Capture the cell that displays the provided text and extract its [X, Y] central coordinate. 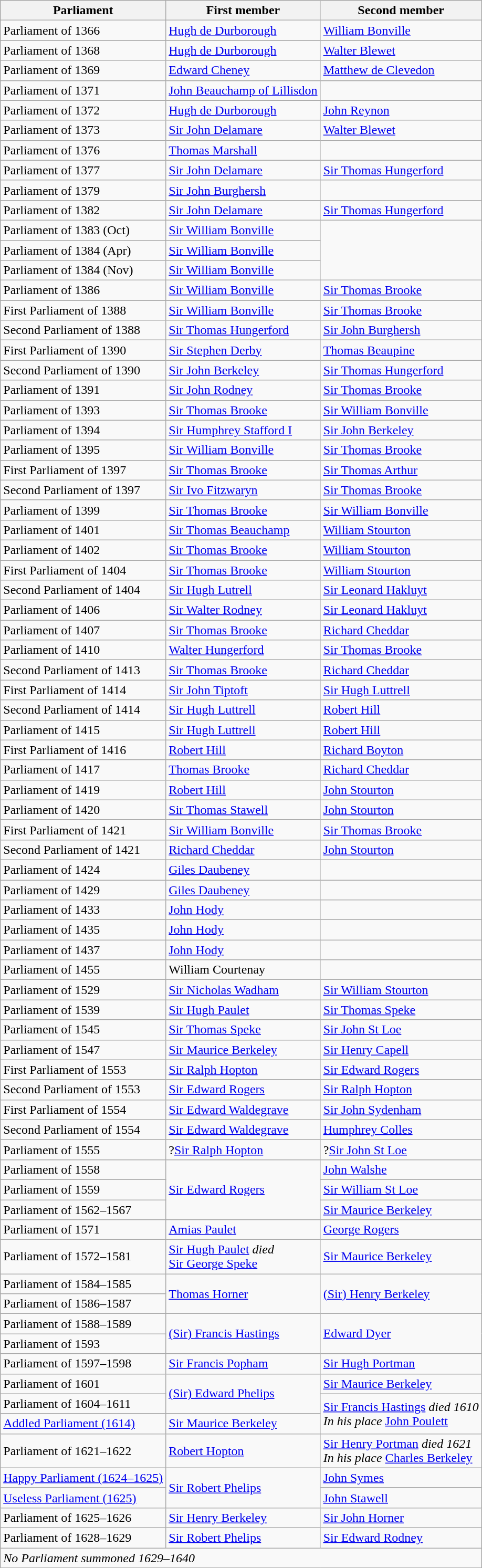
Parliament of 1429 [83, 890]
Parliament of 1384 (Nov) [83, 270]
Parliament of 1628–1629 [83, 1538]
Sir Edward Rodney [401, 1538]
Parliament of 1395 [83, 450]
First Parliament of 1414 [83, 690]
Parliament of 1394 [83, 430]
Humphrey Colles [401, 1130]
Parliament of 1410 [83, 650]
Parliament of 1373 [83, 130]
Parliament of 1539 [83, 1010]
Parliament of 1419 [83, 790]
Sir Francis Hastings died 1610In his place John Poulett [401, 1414]
Parliament of 1588–1589 [83, 1324]
Second Parliament of 1553 [83, 1090]
Sir Thomas Stawell [243, 810]
(Sir) Henry Berkeley [401, 1294]
Parliament of 1437 [83, 950]
Sir Henry Berkeley [243, 1518]
Sir John Sydenham [401, 1110]
Parliament of 1435 [83, 930]
Parliament of 1584–1585 [83, 1284]
No Parliament summoned 1629–1640 [241, 1558]
Edward Cheney [243, 70]
Parliament of 1402 [83, 550]
Parliament of 1379 [83, 190]
First Parliament of 1390 [83, 350]
Parliament [83, 11]
Parliament of 1586–1587 [83, 1304]
John Walshe [401, 1169]
Parliament of 1571 [83, 1230]
Second Parliament of 1390 [83, 370]
Parliament of 1572–1581 [83, 1257]
Parliament of 1601 [83, 1384]
First Parliament of 1421 [83, 830]
Parliament of 1545 [83, 1030]
?Sir Ralph Hopton [243, 1149]
Second Parliament of 1413 [83, 670]
Second Parliament of 1404 [83, 590]
Second Parliament of 1554 [83, 1130]
Sir Hugh Portman [401, 1364]
Parliament of 1407 [83, 630]
?Sir John St Loe [401, 1149]
Parliament of 1406 [83, 610]
Parliament of 1386 [83, 290]
(Sir) Francis Hastings [243, 1334]
Thomas Brooke [243, 770]
Parliament of 1399 [83, 510]
Addled Parliament (1614) [83, 1424]
Second Parliament of 1397 [83, 490]
Useless Parliament (1625) [83, 1498]
Parliament of 1529 [83, 990]
Second Parliament of 1414 [83, 710]
John Reynon [401, 110]
Richard Boyton [401, 750]
Thomas Horner [243, 1294]
Parliament of 1433 [83, 910]
Parliament of 1625–1626 [83, 1518]
Parliament of 1366 [83, 30]
Parliament of 1393 [83, 410]
Parliament of 1424 [83, 870]
Sir William Stourton [401, 990]
Parliament of 1391 [83, 390]
Sir John Tiptoft [243, 690]
Amias Paulet [243, 1230]
John Beauchamp of Lillisdon [243, 90]
Parliament of 1604–1611 [83, 1404]
First Parliament of 1397 [83, 470]
Parliament of 1420 [83, 810]
Sir Thomas Arthur [401, 470]
Thomas Marshall [243, 150]
Sir Hugh Lutrell [243, 590]
Parliament of 1376 [83, 150]
Parliament of 1597–1598 [83, 1364]
First Parliament of 1404 [83, 570]
Parliament of 1455 [83, 970]
Parliament of 1417 [83, 770]
Second Parliament of 1421 [83, 850]
Parliament of 1369 [83, 70]
First Parliament of 1388 [83, 310]
William Bonville [401, 30]
Parliament of 1621–1622 [83, 1450]
Second member [401, 11]
Parliament of 1384 (Apr) [83, 250]
Matthew de Clevedon [401, 70]
Parliament of 1383 (Oct) [83, 230]
Sir Ivo Fitzwaryn [243, 490]
George Rogers [401, 1230]
Sir Stephen Derby [243, 350]
Robert Hopton [243, 1450]
Parliament of 1547 [83, 1050]
Parliament of 1562–1567 [83, 1209]
John Stawell [401, 1498]
First Parliament of 1416 [83, 750]
Parliament of 1401 [83, 530]
Sir John St Loe [401, 1030]
Sir Walter Rodney [243, 610]
Sir Francis Popham [243, 1364]
Sir Hugh Paulet [243, 1010]
Parliament of 1415 [83, 730]
First Parliament of 1553 [83, 1070]
First Parliament of 1554 [83, 1110]
Sir John Rodney [243, 390]
Sir Henry Portman died 1621In his place Charles Berkeley [401, 1450]
John Symes [401, 1478]
Sir William St Loe [401, 1189]
Parliament of 1593 [83, 1344]
Parliament of 1558 [83, 1169]
Sir Hugh Paulet diedSir George Speke [243, 1257]
Second Parliament of 1388 [83, 330]
Parliament of 1372 [83, 110]
Sir Henry Capell [401, 1050]
Sir Humphrey Stafford I [243, 430]
Parliament of 1371 [83, 90]
Sir John Horner [401, 1518]
First member [243, 11]
Walter Hungerford [243, 650]
Parliament of 1382 [83, 210]
(Sir) Edward Phelips [243, 1394]
Happy Parliament (1624–1625) [83, 1478]
Parliament of 1377 [83, 170]
Thomas Beaupine [401, 350]
Parliament of 1555 [83, 1149]
Sir Thomas Beauchamp [243, 530]
Parliament of 1368 [83, 50]
Edward Dyer [401, 1334]
Sir Nicholas Wadham [243, 990]
Parliament of 1559 [83, 1189]
William Courtenay [243, 970]
